Find where the given text appears and provide that cell's center as [x, y] coordinate. 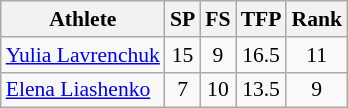
15 [182, 55]
13.5 [262, 90]
Athlete [83, 19]
Elena Liashenko [83, 90]
Rank [316, 19]
FS [218, 19]
16.5 [262, 55]
TFP [262, 19]
10 [218, 90]
11 [316, 55]
SP [182, 19]
7 [182, 90]
Yulia Lavrenchuk [83, 55]
